Find where the given text appears and provide that cell's center as (x, y) coordinate. 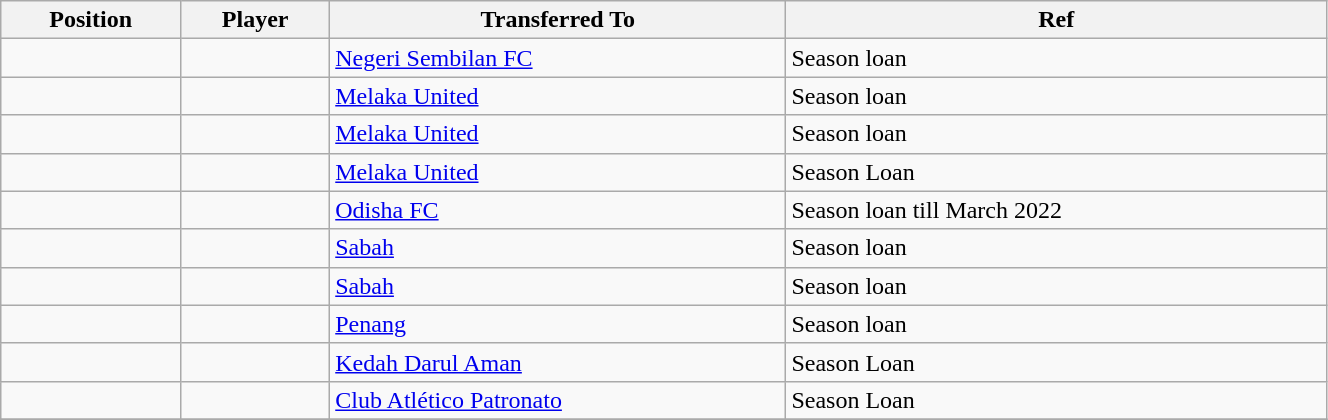
Transferred To (558, 20)
Player (256, 20)
Penang (558, 324)
Odisha FC (558, 210)
Season loan till March 2022 (1056, 210)
Ref (1056, 20)
Negeri Sembilan FC (558, 58)
Kedah Darul Aman (558, 362)
Club Atlético Patronato (558, 400)
Position (91, 20)
